Extract the (X, Y) coordinate from the center of the cell holding the provided text.  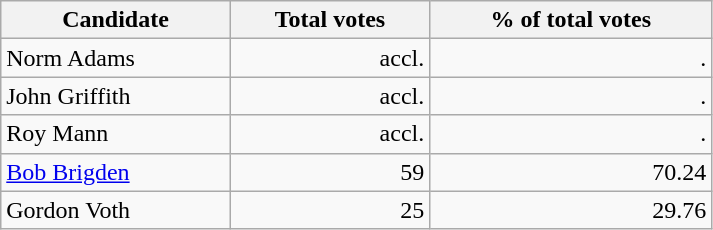
Roy Mann (116, 134)
Total votes (330, 20)
29.76 (571, 210)
Candidate (116, 20)
59 (330, 172)
Bob Brigden (116, 172)
John Griffith (116, 96)
Norm Adams (116, 58)
Gordon Voth (116, 210)
% of total votes (571, 20)
70.24 (571, 172)
25 (330, 210)
